Output the (X, Y) coordinate of the center of the cell containing the given text.  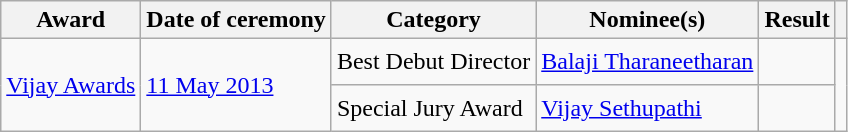
11 May 2013 (236, 85)
Category (433, 20)
Vijay Awards (71, 85)
Award (71, 20)
Best Debut Director (433, 62)
Special Jury Award (433, 108)
Vijay Sethupathi (648, 108)
Date of ceremony (236, 20)
Nominee(s) (648, 20)
Balaji Tharaneetharan (648, 62)
Result (797, 20)
